Return [x, y] of the center of cell containing provided text 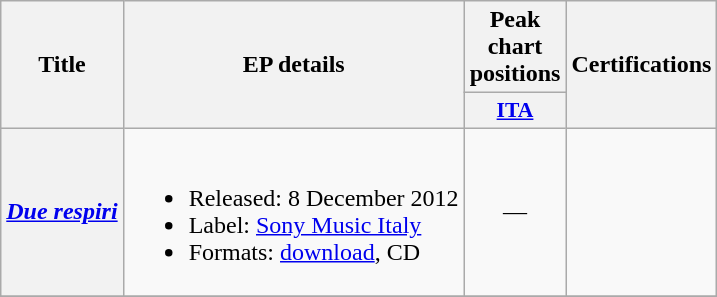
Released: 8 December 2012Label: Sony Music ItalyFormats: download, CD [294, 212]
Peak chart positions [515, 47]
Certifications [642, 65]
— [515, 212]
Title [62, 65]
ITA [515, 111]
EP details [294, 65]
Due respiri [62, 212]
